Search for the cell housing the specified text and yield its [X, Y] center coordinate. 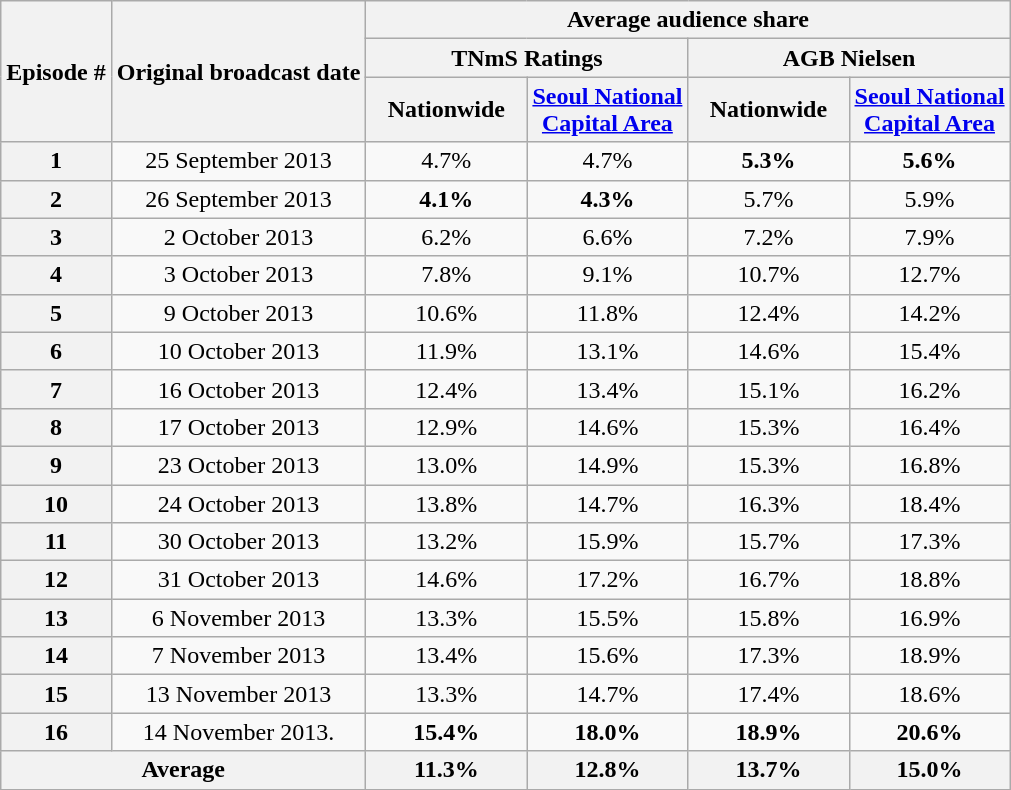
13.1% [608, 351]
11.9% [446, 351]
13 [56, 618]
11.3% [446, 770]
Original broadcast date [238, 72]
7.8% [446, 275]
15.0% [930, 770]
30 October 2013 [238, 542]
25 September 2013 [238, 161]
10.6% [446, 313]
13.8% [446, 503]
TNmS Ratings [527, 58]
AGB Nielsen [849, 58]
14 [56, 656]
15.7% [768, 542]
1 [56, 161]
18.0% [608, 732]
9 [56, 465]
20.6% [930, 732]
7 [56, 389]
15.6% [608, 656]
12.7% [930, 275]
14 November 2013. [238, 732]
16 October 2013 [238, 389]
12.9% [446, 427]
7.2% [768, 237]
5.9% [930, 199]
3 October 2013 [238, 275]
18.6% [930, 694]
11.8% [608, 313]
4.1% [446, 199]
17.2% [608, 580]
16.8% [930, 465]
13.2% [446, 542]
18.4% [930, 503]
15.5% [608, 618]
5.6% [930, 161]
24 October 2013 [238, 503]
9.1% [608, 275]
Average audience share [688, 20]
16.7% [768, 580]
5 [56, 313]
7.9% [930, 237]
2 October 2013 [238, 237]
16 [56, 732]
31 October 2013 [238, 580]
10 [56, 503]
12.8% [608, 770]
14.9% [608, 465]
6.6% [608, 237]
13 November 2013 [238, 694]
16.9% [930, 618]
15.9% [608, 542]
3 [56, 237]
23 October 2013 [238, 465]
16.3% [768, 503]
17 October 2013 [238, 427]
13.0% [446, 465]
7 November 2013 [238, 656]
Episode # [56, 72]
11 [56, 542]
8 [56, 427]
15 [56, 694]
6.2% [446, 237]
10 October 2013 [238, 351]
Average [184, 770]
9 October 2013 [238, 313]
6 November 2013 [238, 618]
14.2% [930, 313]
10.7% [768, 275]
15.8% [768, 618]
5.3% [768, 161]
17.4% [768, 694]
4 [56, 275]
15.1% [768, 389]
18.8% [930, 580]
5.7% [768, 199]
4.3% [608, 199]
16.2% [930, 389]
13.7% [768, 770]
16.4% [930, 427]
26 September 2013 [238, 199]
2 [56, 199]
12 [56, 580]
6 [56, 351]
